For the text-containing cell, return its midpoint in [X, Y] coordinate format. 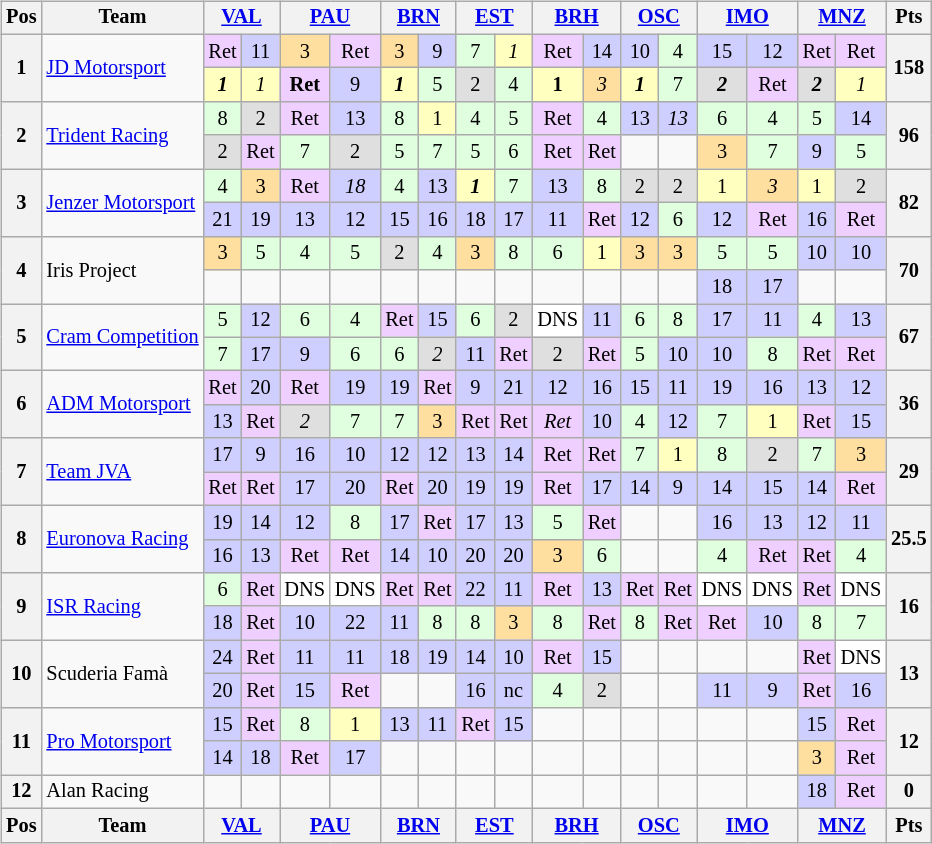
67 [908, 338]
Euronova Racing [122, 538]
25.5 [908, 538]
ISR Racing [122, 606]
0 [908, 792]
Team JVA [122, 472]
Cram Competition [122, 338]
nc [513, 691]
Trident Racing [122, 136]
70 [908, 270]
ADM Motorsport [122, 404]
Alan Racing [122, 792]
158 [908, 68]
96 [908, 136]
Scuderia Famà [122, 674]
82 [908, 202]
29 [908, 472]
Pro Motorsport [122, 740]
36 [908, 404]
24 [223, 657]
Iris Project [122, 270]
Jenzer Motorsport [122, 202]
JD Motorsport [122, 68]
